Detect which cell encompasses the target text, then output its (X, Y) center coordinate. 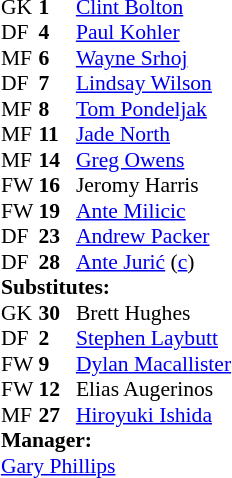
8 (57, 109)
6 (57, 58)
Ante Jurić (c) (154, 262)
7 (57, 83)
Stephen Laybutt (154, 339)
Andrew Packer (154, 237)
30 (57, 313)
Greg Owens (154, 160)
19 (57, 211)
4 (57, 33)
GK (20, 313)
28 (57, 262)
2 (57, 339)
Lindsay Wilson (154, 83)
Paul Kohler (154, 33)
Tom Pondeljak (154, 109)
Elias Augerinos (154, 389)
Wayne Srhoj (154, 58)
Brett Hughes (154, 313)
14 (57, 160)
Substitutes: (116, 287)
Jeromy Harris (154, 185)
16 (57, 185)
12 (57, 389)
11 (57, 135)
Manager: (116, 441)
Hiroyuki Ishida (154, 415)
Jade North (154, 135)
23 (57, 237)
Dylan Macallister (154, 364)
9 (57, 364)
Ante Milicic (154, 211)
27 (57, 415)
